Return the [x, y] coordinate for the center point of the cell that contains the specified text.  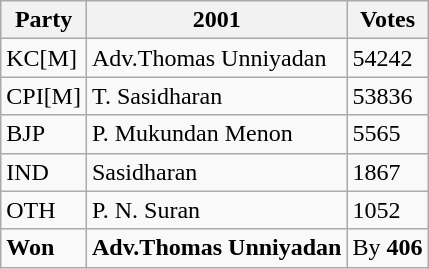
1052 [388, 210]
1867 [388, 172]
CPI[M] [44, 96]
KC[M] [44, 58]
By 406 [388, 248]
P. N. Suran [216, 210]
Party [44, 20]
Won [44, 248]
BJP [44, 134]
54242 [388, 58]
2001 [216, 20]
T. Sasidharan [216, 96]
IND [44, 172]
Votes [388, 20]
OTH [44, 210]
5565 [388, 134]
P. Mukundan Menon [216, 134]
53836 [388, 96]
Sasidharan [216, 172]
